Output the [x, y] coordinate of the center of the cell containing the given text.  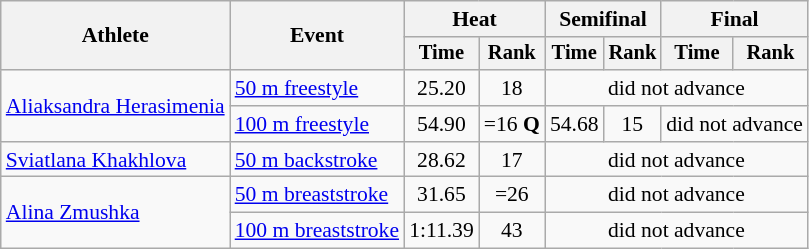
50 m breaststroke [317, 195]
54.68 [574, 124]
Semifinal [603, 19]
43 [512, 231]
18 [512, 88]
=26 [512, 195]
1:11.39 [442, 231]
50 m backstroke [317, 160]
50 m freestyle [317, 88]
Athlete [116, 36]
28.62 [442, 160]
15 [633, 124]
25.20 [442, 88]
Alina Zmushka [116, 212]
Heat [474, 19]
54.90 [442, 124]
31.65 [442, 195]
17 [512, 160]
Final [734, 19]
=16 Q [512, 124]
Event [317, 36]
100 m breaststroke [317, 231]
Sviatlana Khakhlova [116, 160]
Aliaksandra Herasimenia [116, 106]
100 m freestyle [317, 124]
